Provide the [x, y] coordinate of the cell's center where the given text is located.  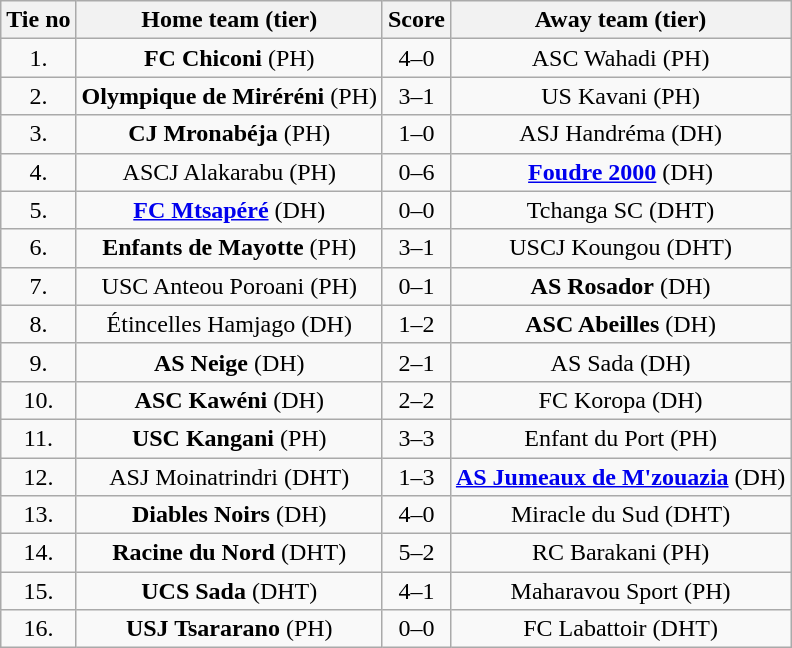
Foudre 2000 (DH) [620, 172]
FC Chiconi (PH) [229, 58]
3–3 [416, 438]
0–6 [416, 172]
FC Mtsapéré (DH) [229, 210]
7. [38, 286]
USC Kangani (PH) [229, 438]
ASC Wahadi (PH) [620, 58]
RC Barakani (PH) [620, 553]
USCJ Koungou (DHT) [620, 248]
Enfant du Port (PH) [620, 438]
Away team (tier) [620, 20]
9. [38, 362]
5. [38, 210]
ASC Kawéni (DH) [229, 400]
11. [38, 438]
FC Koropa (DH) [620, 400]
AS Rosador (DH) [620, 286]
CJ Mronabéja (PH) [229, 134]
Maharavou Sport (PH) [620, 591]
14. [38, 553]
5–2 [416, 553]
13. [38, 515]
15. [38, 591]
2–2 [416, 400]
Enfants de Mayotte (PH) [229, 248]
ASC Abeilles (DH) [620, 324]
Diables Noirs (DH) [229, 515]
Tchanga SC (DHT) [620, 210]
Home team (tier) [229, 20]
AS Sada (DH) [620, 362]
USJ Tsararano (PH) [229, 629]
ASJ Moinatrindri (DHT) [229, 477]
12. [38, 477]
Olympique de Miréréni (PH) [229, 96]
Étincelles Hamjago (DH) [229, 324]
AS Jumeaux de M'zouazia (DH) [620, 477]
3. [38, 134]
Tie no [38, 20]
2. [38, 96]
4. [38, 172]
1–3 [416, 477]
6. [38, 248]
0–1 [416, 286]
1–0 [416, 134]
FC Labattoir (DHT) [620, 629]
ASCJ Alakarabu (PH) [229, 172]
UCS Sada (DHT) [229, 591]
Racine du Nord (DHT) [229, 553]
10. [38, 400]
Miracle du Sud (DHT) [620, 515]
16. [38, 629]
2–1 [416, 362]
AS Neige (DH) [229, 362]
US Kavani (PH) [620, 96]
4–1 [416, 591]
1–2 [416, 324]
USC Anteou Poroani (PH) [229, 286]
ASJ Handréma (DH) [620, 134]
Score [416, 20]
1. [38, 58]
8. [38, 324]
